Scan for the cell matching the given text and deliver its (x, y) coordinate at center. 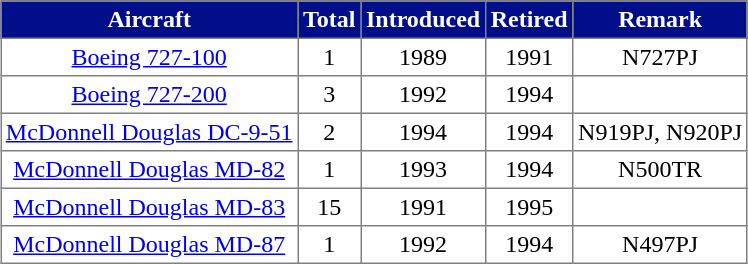
N500TR (660, 170)
Retired (528, 20)
Aircraft (150, 20)
McDonnell Douglas MD-82 (150, 170)
McDonnell Douglas MD-87 (150, 245)
1993 (424, 170)
3 (330, 95)
1989 (424, 57)
15 (330, 207)
McDonnell Douglas MD-83 (150, 207)
Remark (660, 20)
McDonnell Douglas DC-9-51 (150, 132)
Introduced (424, 20)
Boeing 727-100 (150, 57)
2 (330, 132)
N919PJ, N920PJ (660, 132)
N727PJ (660, 57)
1995 (528, 207)
N497PJ (660, 245)
Total (330, 20)
Boeing 727-200 (150, 95)
